Output the (x, y) coordinate of the center of the cell containing the given text.  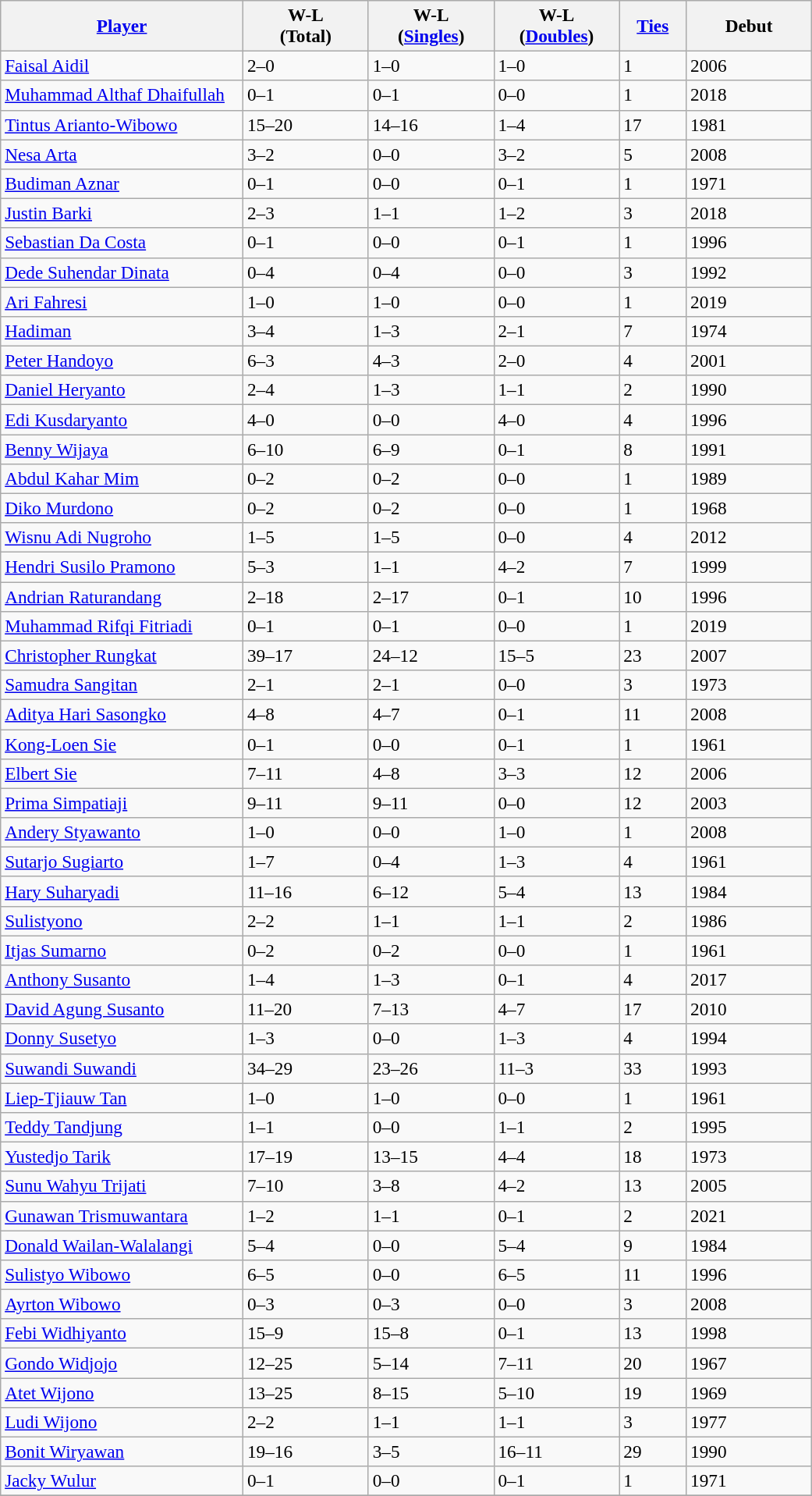
1994 (749, 1039)
6–10 (306, 449)
7–10 (306, 1186)
Budiman Aznar (122, 183)
1977 (749, 1422)
1991 (749, 449)
Tintus Arianto-Wibowo (122, 125)
11–3 (557, 1068)
2012 (749, 538)
Muhammad Rifqi Fitriadi (122, 626)
29 (653, 1452)
13–15 (431, 1157)
2001 (749, 361)
4–4 (557, 1157)
Liep-Tjiauw Tan (122, 1097)
6–3 (306, 361)
Hadiman (122, 331)
4–3 (431, 361)
Sulistyono (122, 921)
Elbert Sie (122, 773)
1992 (749, 272)
17–19 (306, 1157)
1998 (749, 1334)
Sebastian Da Costa (122, 243)
Donny Susetyo (122, 1039)
15–9 (306, 1334)
Ari Fahresi (122, 301)
1981 (749, 125)
Benny Wijaya (122, 449)
23–26 (431, 1068)
39–17 (306, 656)
2021 (749, 1216)
Atet Wijono (122, 1392)
2017 (749, 979)
Jacky Wulur (122, 1481)
Christopher Rungkat (122, 656)
3–8 (431, 1186)
Edi Kusdaryanto (122, 419)
Samudra Sangitan (122, 684)
1969 (749, 1392)
1–7 (306, 862)
6–9 (431, 449)
5 (653, 154)
Peter Handoyo (122, 361)
20 (653, 1363)
1989 (749, 478)
Prima Simpatiaji (122, 803)
1974 (749, 331)
Itjas Sumarno (122, 950)
Donald Wailan-Walalangi (122, 1245)
Sunu Wahyu Trijati (122, 1186)
Hendri Susilo Pramono (122, 567)
9 (653, 1245)
Ludi Wijono (122, 1422)
David Agung Susanto (122, 1009)
5–10 (557, 1392)
Hary Suharyadi (122, 891)
11–20 (306, 1009)
Sulistyo Wibowo (122, 1274)
16–11 (557, 1452)
15–8 (431, 1334)
11–16 (306, 891)
8 (653, 449)
Dede Suhendar Dinata (122, 272)
2–18 (306, 596)
13–25 (306, 1392)
2010 (749, 1009)
Yustedjo Tarik (122, 1157)
3–4 (306, 331)
2007 (749, 656)
34–29 (306, 1068)
33 (653, 1068)
1986 (749, 921)
2003 (749, 803)
W-L(Doubles) (557, 25)
10 (653, 596)
6–12 (431, 891)
Aditya Hari Sasongko (122, 714)
Ties (653, 25)
18 (653, 1157)
15–20 (306, 125)
15–5 (557, 656)
Daniel Heryanto (122, 390)
Andery Styawanto (122, 832)
Suwandi Suwandi (122, 1068)
Sutarjo Sugiarto (122, 862)
Febi Widhiyanto (122, 1334)
Ayrton Wibowo (122, 1304)
2–17 (431, 596)
1995 (749, 1127)
Andrian Raturandang (122, 596)
12–25 (306, 1363)
7–13 (431, 1009)
Abdul Kahar Mim (122, 478)
14–16 (431, 125)
Debut (749, 25)
Teddy Tandjung (122, 1127)
1967 (749, 1363)
Wisnu Adi Nugroho (122, 538)
Anthony Susanto (122, 979)
Kong-Loen Sie (122, 744)
Faisal Aidil (122, 66)
Diko Murdono (122, 508)
5–3 (306, 567)
19 (653, 1392)
24–12 (431, 656)
23 (653, 656)
Gunawan Trismuwantara (122, 1216)
5–14 (431, 1363)
1993 (749, 1068)
8–15 (431, 1392)
1968 (749, 508)
Gondo Widjojo (122, 1363)
Nesa Arta (122, 154)
2–3 (306, 213)
W-L(Singles) (431, 25)
1999 (749, 567)
2–4 (306, 390)
3–3 (557, 773)
Muhammad Althaf Dhaifullah (122, 95)
Justin Barki (122, 213)
W-L(Total) (306, 25)
2005 (749, 1186)
3–5 (431, 1452)
Player (122, 25)
19–16 (306, 1452)
Bonit Wiryawan (122, 1452)
